Identify which cell holds the provided text, then report its [x, y] central coordinate. 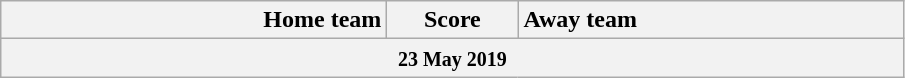
Home team [194, 20]
Away team [711, 20]
23 May 2019 [452, 58]
Score [452, 20]
